Identify which cell holds the provided text, then report its [x, y] central coordinate. 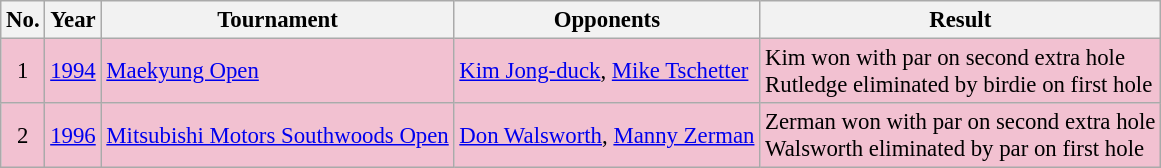
Don Walsworth, Manny Zerman [607, 136]
Result [960, 20]
Mitsubishi Motors Southwoods Open [278, 136]
Zerman won with par on second extra holeWalsworth eliminated by par on first hole [960, 136]
2 [23, 136]
1994 [73, 72]
Year [73, 20]
Tournament [278, 20]
Kim won with par on second extra holeRutledge eliminated by birdie on first hole [960, 72]
No. [23, 20]
Kim Jong-duck, Mike Tschetter [607, 72]
1996 [73, 136]
Maekyung Open [278, 72]
Opponents [607, 20]
1 [23, 72]
